Output the [X, Y] coordinate of the center of the cell containing the given text.  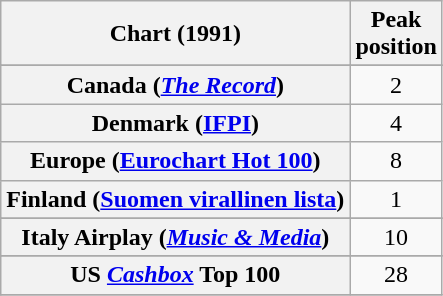
2 [396, 85]
Europe (Eurochart Hot 100) [176, 161]
Peakposition [396, 34]
Chart (1991) [176, 34]
1 [396, 199]
Canada (The Record) [176, 85]
4 [396, 123]
Denmark (IFPI) [176, 123]
10 [396, 237]
Italy Airplay (Music & Media) [176, 237]
28 [396, 275]
Finland (Suomen virallinen lista) [176, 199]
8 [396, 161]
US Cashbox Top 100 [176, 275]
